Provide the (X, Y) coordinate of the cell's center where the given text is located.  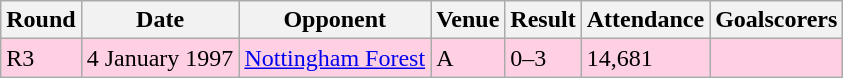
Opponent (335, 20)
Goalscorers (776, 20)
Result (543, 20)
R3 (41, 58)
A (468, 58)
4 January 1997 (160, 58)
Attendance (645, 20)
Venue (468, 20)
Nottingham Forest (335, 58)
Round (41, 20)
14,681 (645, 58)
0–3 (543, 58)
Date (160, 20)
